Capture the cell that displays the provided text and extract its (X, Y) central coordinate. 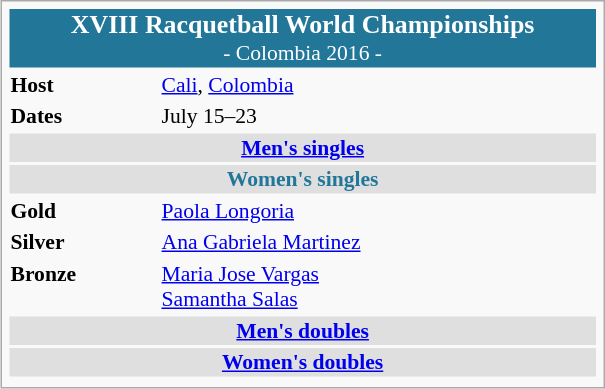
Women's doubles (302, 362)
Dates (83, 116)
Host (83, 84)
Men's singles (302, 147)
Maria Jose Vargas Samantha Salas (378, 286)
Silver (83, 242)
Bronze (83, 286)
July 15–23 (378, 116)
Ana Gabriela Martinez (378, 242)
Women's singles (302, 179)
XVIII Racquetball World Championships- Colombia 2016 - (302, 38)
Men's doubles (302, 330)
Gold (83, 210)
Cali, Colombia (378, 84)
Paola Longoria (378, 210)
